Capture the cell that displays the provided text and extract its (x, y) central coordinate. 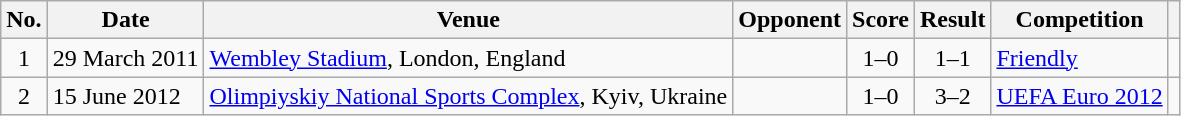
Score (881, 20)
15 June 2012 (126, 96)
29 March 2011 (126, 58)
No. (24, 20)
Wembley Stadium, London, England (468, 58)
1–1 (953, 58)
Date (126, 20)
UEFA Euro 2012 (1080, 96)
1 (24, 58)
Competition (1080, 20)
Result (953, 20)
2 (24, 96)
Opponent (790, 20)
Venue (468, 20)
3–2 (953, 96)
Friendly (1080, 58)
Olimpiyskiy National Sports Complex, Kyiv, Ukraine (468, 96)
